From the cell containing the given text, extract its center point as (X, Y) coordinate. 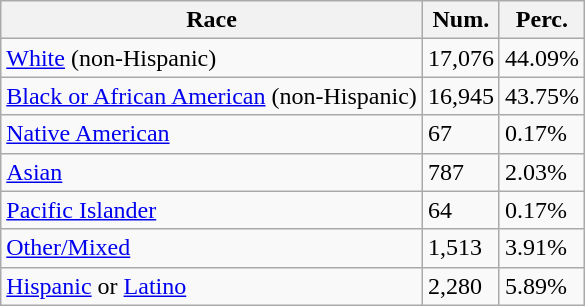
Pacific Islander (212, 210)
44.09% (542, 58)
2.03% (542, 172)
Perc. (542, 20)
787 (460, 172)
Hispanic or Latino (212, 286)
1,513 (460, 248)
3.91% (542, 248)
White (non-Hispanic) (212, 58)
Black or African American (non-Hispanic) (212, 96)
64 (460, 210)
2,280 (460, 286)
Asian (212, 172)
17,076 (460, 58)
Race (212, 20)
Native American (212, 134)
16,945 (460, 96)
43.75% (542, 96)
Num. (460, 20)
5.89% (542, 286)
Other/Mixed (212, 248)
67 (460, 134)
